Provide the [X, Y] coordinate of the cell's center where the given text is located.  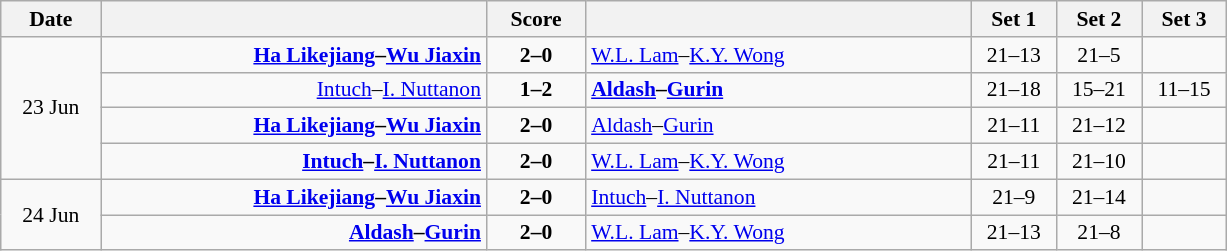
Score [536, 19]
21–9 [1014, 197]
21–5 [1098, 55]
21–10 [1098, 162]
11–15 [1184, 90]
Set 2 [1098, 19]
21–14 [1098, 197]
21–12 [1098, 126]
1–2 [536, 90]
21–8 [1098, 233]
Set 1 [1014, 19]
23 Jun [51, 108]
15–21 [1098, 90]
Date [51, 19]
24 Jun [51, 214]
21–18 [1014, 90]
Set 3 [1184, 19]
